Detect which cell encompasses the target text, then output its (x, y) center coordinate. 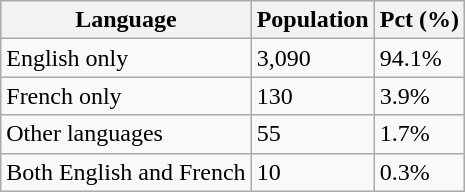
130 (312, 96)
Language (126, 20)
English only (126, 58)
French only (126, 96)
0.3% (419, 172)
Other languages (126, 134)
1.7% (419, 134)
94.1% (419, 58)
Population (312, 20)
Pct (%) (419, 20)
3,090 (312, 58)
10 (312, 172)
55 (312, 134)
Both English and French (126, 172)
3.9% (419, 96)
